Determine the (x, y) coordinate at the center of the cell enclosing the given text.  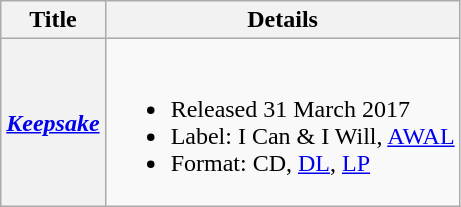
Details (282, 20)
Keepsake (53, 122)
Title (53, 20)
Released 31 March 2017Label: I Can & I Will, AWALFormat: CD, DL, LP (282, 122)
